Scan for the cell matching the given text and deliver its (X, Y) coordinate at center. 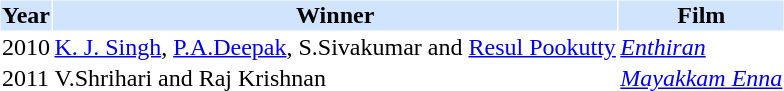
Winner (335, 15)
Film (702, 15)
K. J. Singh, P.A.Deepak, S.Sivakumar and Resul Pookutty (335, 47)
Enthiran (702, 47)
Year (26, 15)
2010 (26, 47)
